Provide the (X, Y) coordinate of the cell's center where the given text is located.  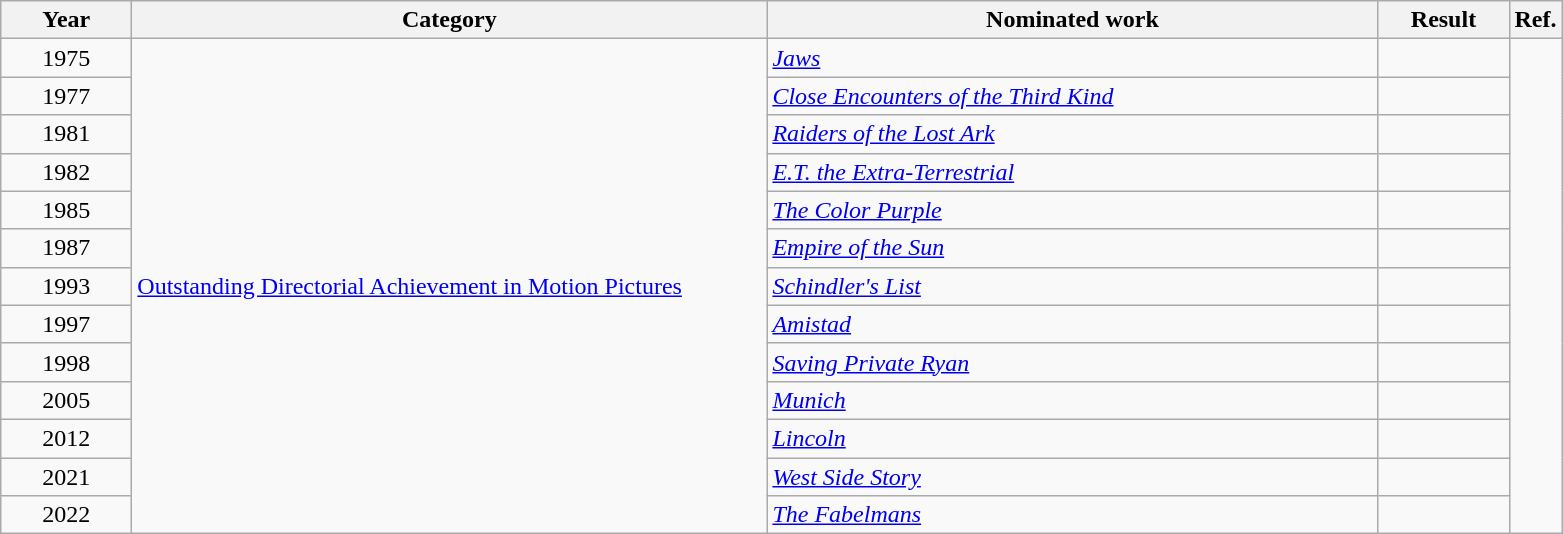
1998 (66, 362)
Saving Private Ryan (1072, 362)
Category (450, 20)
Amistad (1072, 324)
Lincoln (1072, 438)
Nominated work (1072, 20)
1993 (66, 286)
Result (1444, 20)
The Fabelmans (1072, 515)
Outstanding Directorial Achievement in Motion Pictures (450, 286)
2012 (66, 438)
E.T. the Extra-Terrestrial (1072, 172)
Close Encounters of the Third Kind (1072, 96)
West Side Story (1072, 477)
1981 (66, 134)
2021 (66, 477)
Ref. (1536, 20)
The Color Purple (1072, 210)
1977 (66, 96)
1987 (66, 248)
Empire of the Sun (1072, 248)
1982 (66, 172)
1997 (66, 324)
1985 (66, 210)
Schindler's List (1072, 286)
2022 (66, 515)
Raiders of the Lost Ark (1072, 134)
Jaws (1072, 58)
1975 (66, 58)
Year (66, 20)
2005 (66, 400)
Munich (1072, 400)
